Scan for the cell matching the given text and deliver its (X, Y) coordinate at center. 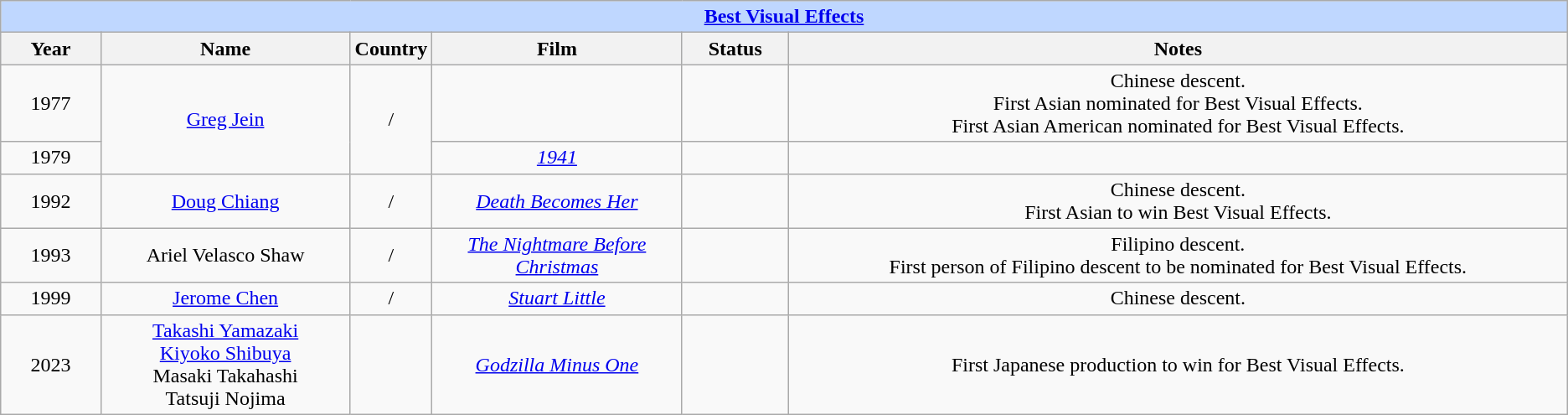
Film (557, 49)
Greg Jein (225, 119)
Country (391, 49)
Status (735, 49)
Notes (1178, 49)
Chinese descent.First Asian nominated for Best Visual Effects.First Asian American nominated for Best Visual Effects. (1178, 103)
First Japanese production to win for Best Visual Effects. (1178, 364)
Name (225, 49)
1979 (50, 158)
Godzilla Minus One (557, 364)
Best Visual Effects (784, 17)
2023 (50, 364)
Jerome Chen (225, 298)
1999 (50, 298)
Chinese descent.First Asian to win Best Visual Effects. (1178, 201)
Stuart Little (557, 298)
1977 (50, 103)
1993 (50, 255)
Ariel Velasco Shaw (225, 255)
The Nightmare Before Christmas (557, 255)
Filipino descent.First person of Filipino descent to be nominated for Best Visual Effects. (1178, 255)
Chinese descent. (1178, 298)
1941 (557, 158)
Year (50, 49)
Takashi YamazakiKiyoko ShibuyaMasaki TakahashiTatsuji Nojima (225, 364)
1992 (50, 201)
Death Becomes Her (557, 201)
Doug Chiang (225, 201)
